Determine the (x, y) coordinate at the center of the cell enclosing the given text.  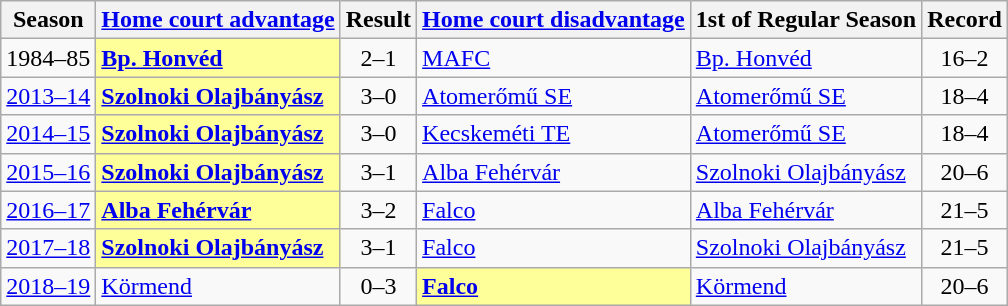
Home court advantage (218, 20)
2018–19 (48, 286)
16–2 (965, 58)
Kecskeméti TE (554, 134)
MAFC (554, 58)
Record (965, 20)
2013–14 (48, 96)
3–2 (378, 210)
2015–16 (48, 172)
1984–85 (48, 58)
0–3 (378, 286)
2016–17 (48, 210)
Result (378, 20)
1st of Regular Season (806, 20)
Season (48, 20)
2–1 (378, 58)
Home court disadvantage (554, 20)
2014–15 (48, 134)
2017–18 (48, 248)
